Return (x, y) of the center of cell containing provided text 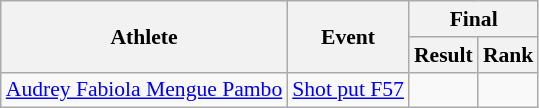
Shot put F57 (348, 90)
Final (474, 19)
Rank (508, 55)
Event (348, 36)
Result (444, 55)
Audrey Fabiola Mengue Pambo (144, 90)
Athlete (144, 36)
